Return [X, Y] of the center of cell containing provided text 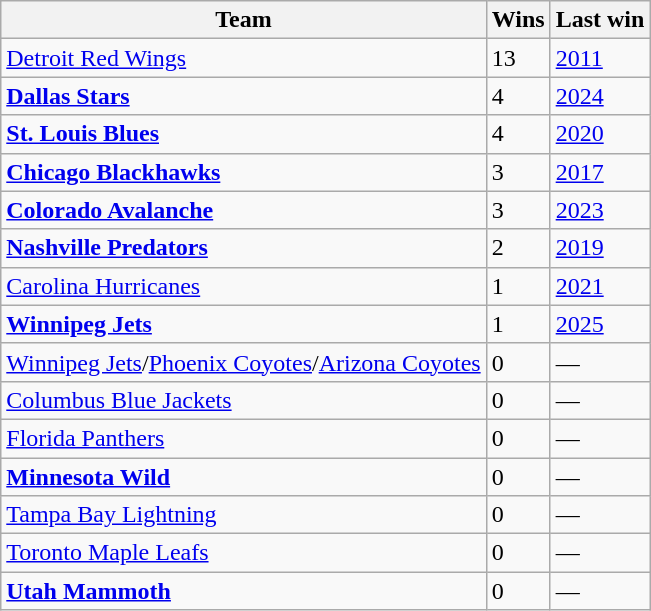
2024 [600, 96]
2020 [600, 134]
Carolina Hurricanes [244, 286]
Minnesota Wild [244, 477]
2017 [600, 172]
Utah Mammoth [244, 591]
Tampa Bay Lightning [244, 515]
Wins [518, 20]
Toronto Maple Leafs [244, 553]
2019 [600, 248]
Florida Panthers [244, 438]
2021 [600, 286]
2023 [600, 210]
Winnipeg Jets [244, 324]
2 [518, 248]
Detroit Red Wings [244, 58]
St. Louis Blues [244, 134]
13 [518, 58]
2011 [600, 58]
2025 [600, 324]
Colorado Avalanche [244, 210]
Last win [600, 20]
Dallas Stars [244, 96]
Columbus Blue Jackets [244, 400]
Chicago Blackhawks [244, 172]
Team [244, 20]
Winnipeg Jets/Phoenix Coyotes/Arizona Coyotes [244, 362]
Nashville Predators [244, 248]
